Search for the cell housing the specified text and yield its [X, Y] center coordinate. 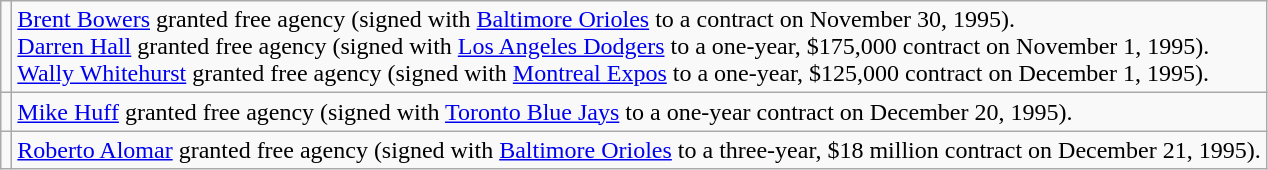
Mike Huff granted free agency (signed with Toronto Blue Jays to a one-year contract on December 20, 1995). [639, 112]
Roberto Alomar granted free agency (signed with Baltimore Orioles to a three-year, $18 million contract on December 21, 1995). [639, 150]
